Provide the [x, y] coordinate of the cell's center where the given text is located.  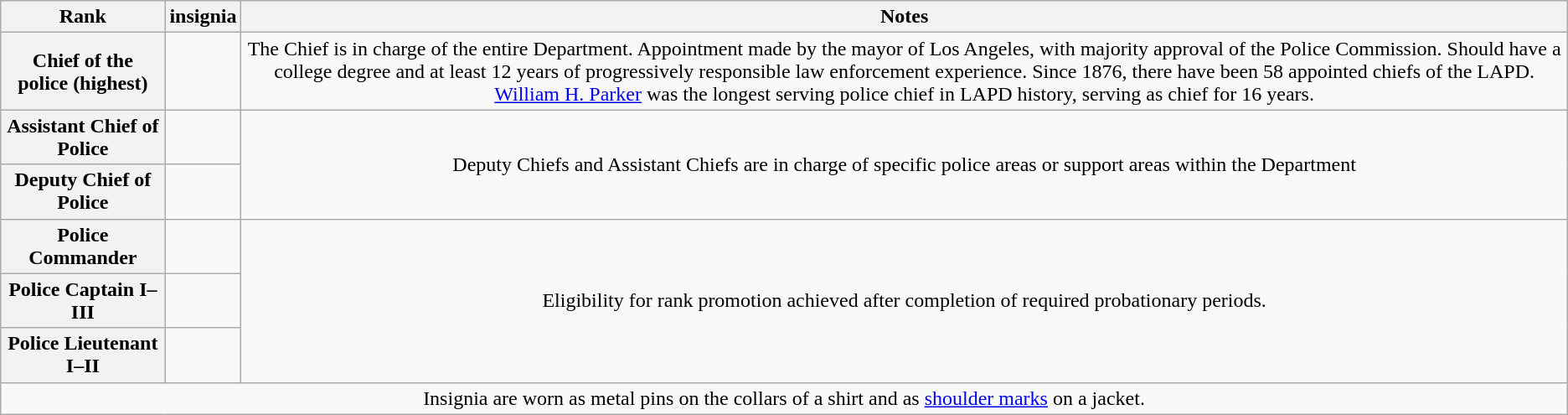
Police Lieutenant I–II [83, 355]
Insignia are worn as metal pins on the collars of a shirt and as shoulder marks on a jacket. [784, 398]
Assistant Chief of Police [83, 137]
Deputy Chiefs and Assistant Chiefs are in charge of specific police areas or support areas within the Department [905, 164]
Notes [905, 17]
Police Captain I–III [83, 300]
Police Commander [83, 246]
Chief of the police (highest) [83, 71]
Eligibility for rank promotion achieved after completion of required probationary periods. [905, 300]
Rank [83, 17]
insignia [203, 17]
Deputy Chief of Police [83, 191]
